Determine the (x, y) coordinate at the center of the cell enclosing the given text.  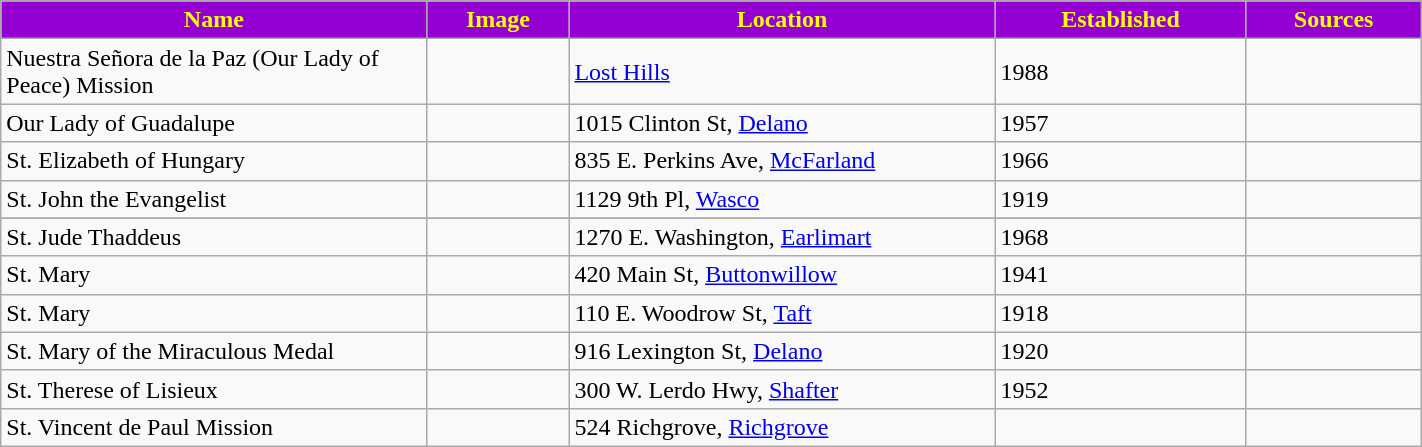
1957 (1120, 123)
St. John the Evangelist (214, 199)
300 W. Lerdo Hwy, Shafter (782, 389)
St. Jude Thaddeus (214, 237)
Our Lady of Guadalupe (214, 123)
St. Vincent de Paul Mission (214, 427)
1920 (1120, 351)
835 E. Perkins Ave, McFarland (782, 161)
1918 (1120, 313)
1270 E. Washington, Earlimart (782, 237)
Established (1120, 20)
Location (782, 20)
Nuestra Señora de la Paz (Our Lady of Peace) Mission (214, 72)
916 Lexington St, Delano (782, 351)
St. Elizabeth of Hungary (214, 161)
St. Therese of Lisieux (214, 389)
1968 (1120, 237)
420 Main St, Buttonwillow (782, 275)
Image (498, 20)
1015 Clinton St, Delano (782, 123)
Name (214, 20)
524 Richgrove, Richgrove (782, 427)
1988 (1120, 72)
Sources (1334, 20)
1966 (1120, 161)
1919 (1120, 199)
1941 (1120, 275)
St. Mary of the Miraculous Medal (214, 351)
Lost Hills (782, 72)
110 E. Woodrow St, Taft (782, 313)
1129 9th Pl, Wasco (782, 199)
1952 (1120, 389)
